Return [X, Y] of the center of cell containing provided text 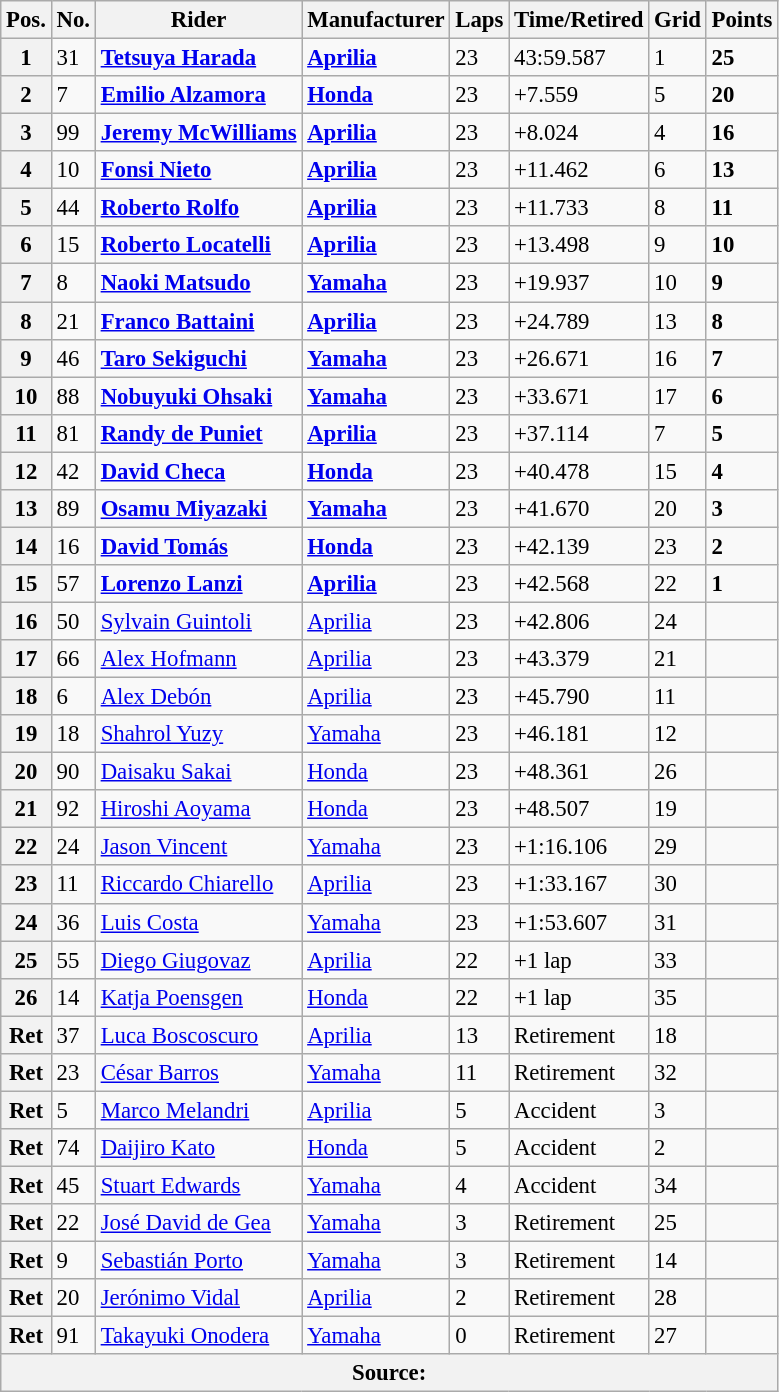
Nobuyuki Ohsaki [198, 396]
Emilio Alzamora [198, 95]
Fonsi Nieto [198, 170]
+42.139 [579, 546]
30 [678, 885]
35 [678, 997]
Hiroshi Aoyama [198, 809]
Randy de Puniet [198, 433]
+48.507 [579, 809]
Taro Sekiguchi [198, 358]
Stuart Edwards [198, 1185]
Shahrol Yuzy [198, 734]
Alex Hofmann [198, 659]
No. [73, 20]
37 [73, 1035]
34 [678, 1185]
+40.478 [579, 471]
50 [73, 621]
Grid [678, 20]
Points [742, 20]
Tetsuya Harada [198, 58]
Manufacturer [376, 20]
44 [73, 208]
+1:16.106 [579, 847]
+46.181 [579, 734]
David Tomás [198, 546]
+48.361 [579, 772]
55 [73, 960]
42 [73, 471]
+1:33.167 [579, 885]
Roberto Rolfo [198, 208]
+43.379 [579, 659]
Sylvain Guintoli [198, 621]
89 [73, 509]
+7.559 [579, 95]
David Checa [198, 471]
Lorenzo Lanzi [198, 584]
+8.024 [579, 133]
Rider [198, 20]
Jeremy McWilliams [198, 133]
+42.568 [579, 584]
66 [73, 659]
+42.806 [579, 621]
92 [73, 809]
Jerónimo Vidal [198, 1298]
+24.789 [579, 321]
+45.790 [579, 697]
0 [480, 1336]
Pos. [26, 20]
+41.670 [579, 509]
Luis Costa [198, 922]
José David de Gea [198, 1223]
Osamu Miyazaki [198, 509]
45 [73, 1185]
29 [678, 847]
33 [678, 960]
Katja Poensgen [198, 997]
91 [73, 1336]
Daijiro Kato [198, 1148]
Alex Debón [198, 697]
+26.671 [579, 358]
28 [678, 1298]
Takayuki Onodera [198, 1336]
+19.937 [579, 283]
36 [73, 922]
46 [73, 358]
Naoki Matsudo [198, 283]
Sebastián Porto [198, 1261]
90 [73, 772]
+37.114 [579, 433]
27 [678, 1336]
+13.498 [579, 245]
Daisaku Sakai [198, 772]
Roberto Locatelli [198, 245]
Laps [480, 20]
81 [73, 433]
Source: [390, 1373]
Time/Retired [579, 20]
Luca Boscoscuro [198, 1035]
57 [73, 584]
Riccardo Chiarello [198, 885]
+11.733 [579, 208]
32 [678, 1073]
43:59.587 [579, 58]
74 [73, 1148]
César Barros [198, 1073]
+1:53.607 [579, 922]
99 [73, 133]
+11.462 [579, 170]
Diego Giugovaz [198, 960]
88 [73, 396]
Franco Battaini [198, 321]
+33.671 [579, 396]
Marco Melandri [198, 1110]
Jason Vincent [198, 847]
